Capture the cell that displays the provided text and extract its [x, y] central coordinate. 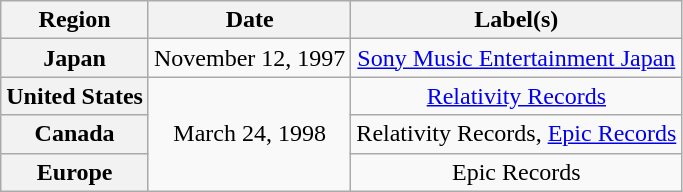
Epic Records [516, 172]
Label(s) [516, 20]
March 24, 1998 [249, 134]
Europe [75, 172]
Date [249, 20]
Japan [75, 58]
Sony Music Entertainment Japan [516, 58]
Relativity Records [516, 96]
Region [75, 20]
United States [75, 96]
Canada [75, 134]
Relativity Records, Epic Records [516, 134]
November 12, 1997 [249, 58]
